For the text-containing cell, return its midpoint in (X, Y) coordinate format. 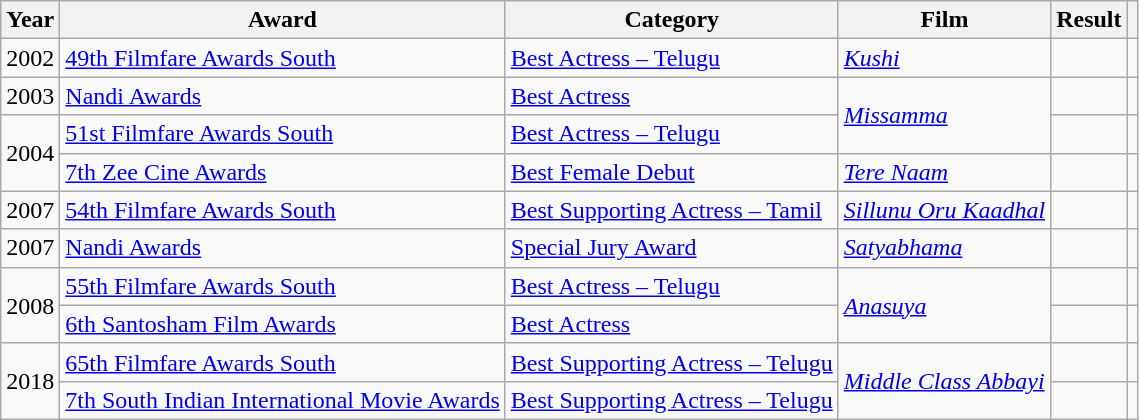
Anasuya (944, 305)
Satyabhama (944, 248)
7th South Indian International Movie Awards (282, 400)
55th Filmfare Awards South (282, 286)
Kushi (944, 58)
Award (282, 20)
Sillunu Oru Kaadhal (944, 210)
51st Filmfare Awards South (282, 134)
65th Filmfare Awards South (282, 362)
2008 (30, 305)
Best Female Debut (672, 172)
Year (30, 20)
7th Zee Cine Awards (282, 172)
49th Filmfare Awards South (282, 58)
Middle Class Abbayi (944, 381)
Film (944, 20)
2004 (30, 153)
Missamma (944, 115)
2002 (30, 58)
2018 (30, 381)
Tere Naam (944, 172)
54th Filmfare Awards South (282, 210)
Best Supporting Actress – Tamil (672, 210)
Special Jury Award (672, 248)
6th Santosham Film Awards (282, 324)
2003 (30, 96)
Result (1089, 20)
Category (672, 20)
